Find where the given text appears and provide that cell's center as (X, Y) coordinate. 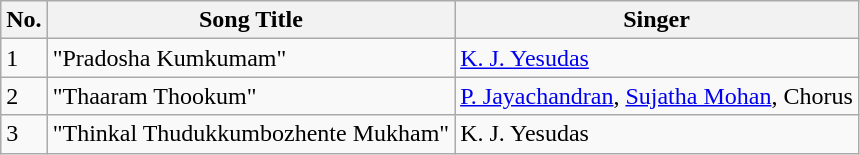
P. Jayachandran, Sujatha Mohan, Chorus (657, 96)
Song Title (250, 20)
No. (24, 20)
3 (24, 134)
"Thaaram Thookum" (250, 96)
"Thinkal Thudukkumbozhente Mukham" (250, 134)
1 (24, 58)
"Pradosha Kumkumam" (250, 58)
Singer (657, 20)
2 (24, 96)
